Locate the cell with the specified text and output its [x, y] center coordinate. 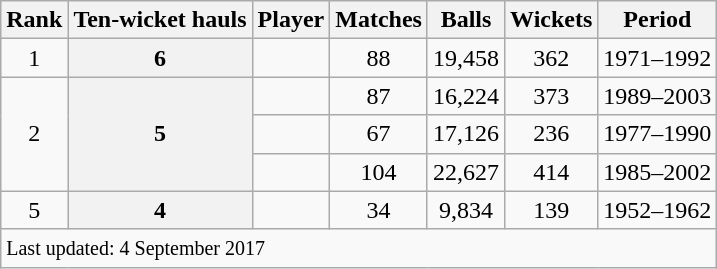
1977–1990 [658, 134]
Ten-wicket hauls [160, 20]
2 [34, 134]
1985–2002 [658, 172]
414 [552, 172]
1989–2003 [658, 96]
139 [552, 210]
Matches [379, 20]
9,834 [466, 210]
34 [379, 210]
67 [379, 134]
236 [552, 134]
16,224 [466, 96]
Rank [34, 20]
Player [291, 20]
104 [379, 172]
362 [552, 58]
Balls [466, 20]
1952–1962 [658, 210]
88 [379, 58]
87 [379, 96]
1 [34, 58]
Period [658, 20]
22,627 [466, 172]
19,458 [466, 58]
6 [160, 58]
17,126 [466, 134]
1971–1992 [658, 58]
373 [552, 96]
Wickets [552, 20]
4 [160, 210]
Last updated: 4 September 2017 [359, 248]
